For the text-containing cell, return its midpoint in (X, Y) coordinate format. 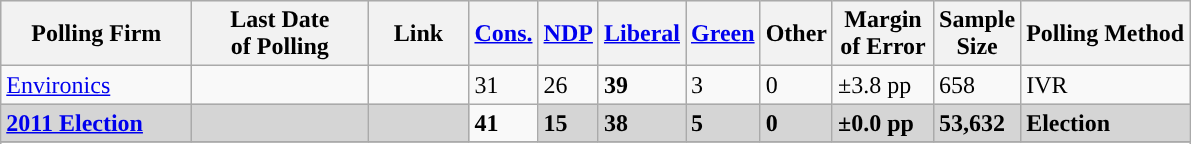
Liberal (642, 34)
Cons. (504, 34)
Environics (96, 85)
±0.0 pp (882, 123)
5 (724, 123)
2011 Election (96, 123)
3 (724, 85)
39 (642, 85)
53,632 (978, 123)
Link (418, 34)
±3.8 pp (882, 85)
Election (1106, 123)
26 (568, 85)
Last Dateof Polling (280, 34)
Polling Firm (96, 34)
31 (504, 85)
Green (724, 34)
Polling Method (1106, 34)
658 (978, 85)
NDP (568, 34)
38 (642, 123)
41 (504, 123)
15 (568, 123)
IVR (1106, 85)
SampleSize (978, 34)
Marginof Error (882, 34)
Other (796, 34)
